Scan for the cell matching the given text and deliver its (x, y) coordinate at center. 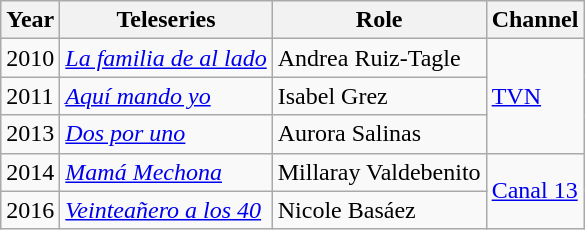
2013 (30, 134)
Role (379, 20)
Aquí mando yo (166, 96)
2016 (30, 210)
La familia de al lado (166, 58)
Dos por uno (166, 134)
2014 (30, 172)
2011 (30, 96)
2010 (30, 58)
Aurora Salinas (379, 134)
Mamá Mechona (166, 172)
Year (30, 20)
Teleseries (166, 20)
TVN (535, 96)
Millaray Valdebenito (379, 172)
Veinteañero a los 40 (166, 210)
Nicole Basáez (379, 210)
Canal 13 (535, 191)
Channel (535, 20)
Andrea Ruiz-Tagle (379, 58)
Isabel Grez (379, 96)
